Provide the [x, y] coordinate of the cell's center where the given text is located.  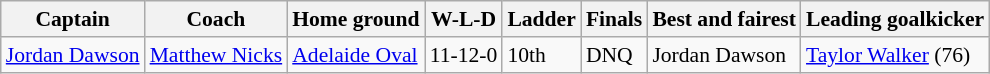
11-12-0 [464, 55]
Home ground [356, 19]
Taylor Walker (76) [895, 55]
Captain [73, 19]
Finals [614, 19]
Ladder [541, 19]
Leading goalkicker [895, 19]
DNQ [614, 55]
Best and fairest [724, 19]
Matthew Nicks [216, 55]
Adelaide Oval [356, 55]
W-L-D [464, 19]
10th [541, 55]
Coach [216, 19]
